Locate the cell with the specified text and output its [X, Y] center coordinate. 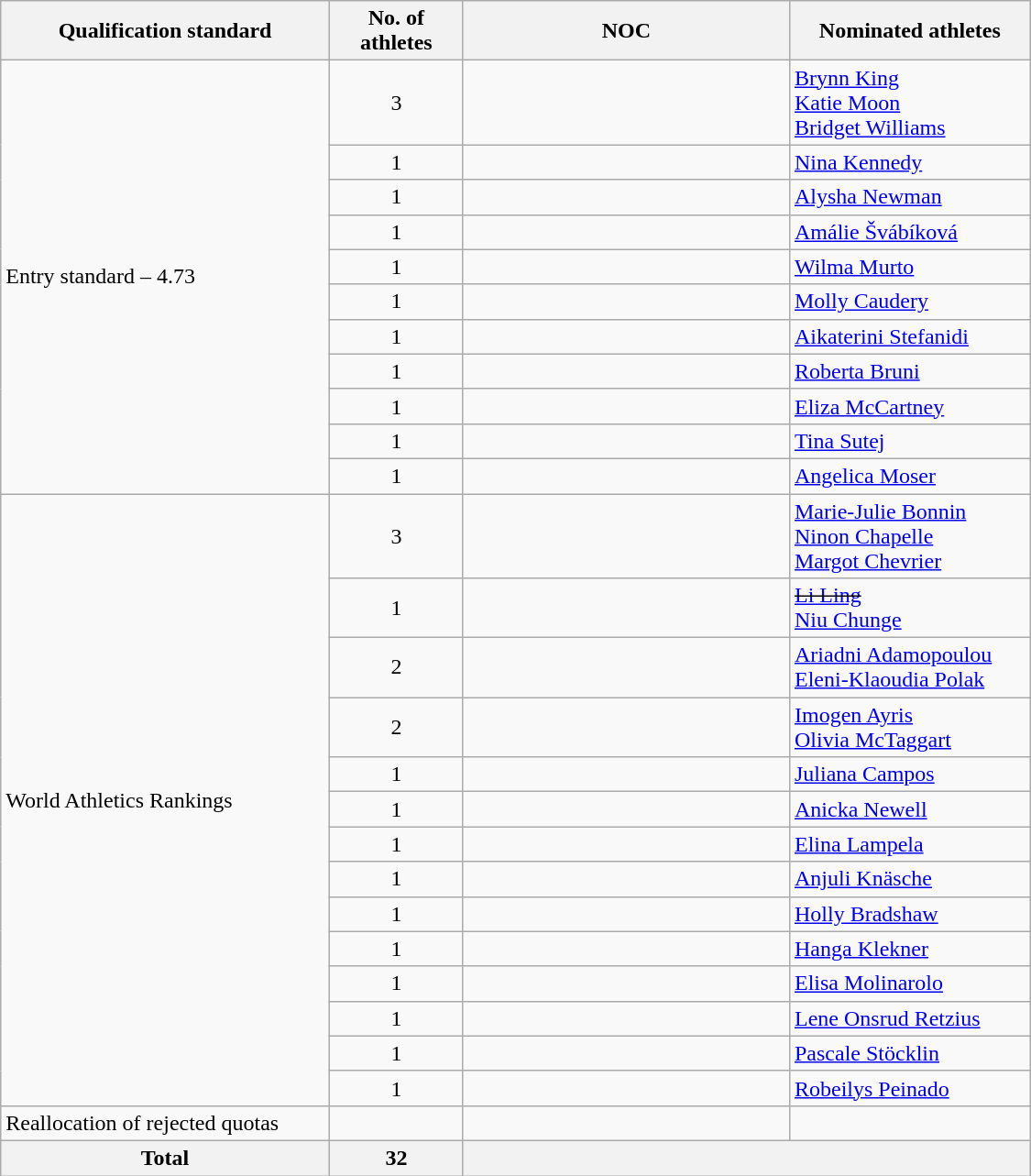
Elisa Molinarolo [909, 984]
Molly Caudery [909, 302]
Holly Bradshaw [909, 914]
Entry standard – 4.73 [165, 277]
Marie-Julie BonninNinon ChapelleMargot Chevrier [909, 535]
NOC [626, 31]
Juliana Campos [909, 775]
32 [396, 1158]
Ariadni AdamopoulouEleni-Klaoudia Polak [909, 667]
Nina Kennedy [909, 162]
Angelica Moser [909, 476]
World Athletics Rankings [165, 799]
Eliza McCartney [909, 406]
Roberta Bruni [909, 371]
No. of athletes [396, 31]
Anjuli Knäsche [909, 879]
Anicka Newell [909, 809]
Reallocation of rejected quotas [165, 1123]
Nominated athletes [909, 31]
Tina Sutej [909, 441]
Brynn KingKatie MoonBridget Williams [909, 103]
Imogen AyrisOlivia McTaggart [909, 728]
Pascale Stöcklin [909, 1053]
Qualification standard [165, 31]
Amálie Švábíková [909, 232]
Elina Lampela [909, 844]
Aikaterini Stefanidi [909, 336]
Hanga Klekner [909, 949]
Lene Onsrud Retzius [909, 1018]
Li LingNiu Chunge [909, 609]
Total [165, 1158]
Wilma Murto [909, 267]
Robeilys Peinado [909, 1088]
Alysha Newman [909, 197]
